Provide the [X, Y] coordinate of the cell's center where the given text is located.  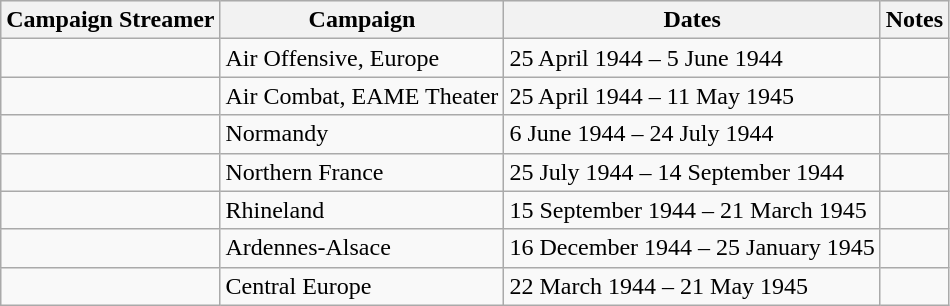
25 July 1944 – 14 September 1944 [692, 172]
Dates [692, 20]
Central Europe [362, 286]
Notes [914, 20]
Ardennes-Alsace [362, 248]
25 April 1944 – 5 June 1944 [692, 58]
Northern France [362, 172]
Air Offensive, Europe [362, 58]
22 March 1944 – 21 May 1945 [692, 286]
25 April 1944 – 11 May 1945 [692, 96]
16 December 1944 – 25 January 1945 [692, 248]
15 September 1944 – 21 March 1945 [692, 210]
Campaign [362, 20]
6 June 1944 – 24 July 1944 [692, 134]
Normandy [362, 134]
Air Combat, EAME Theater [362, 96]
Rhineland [362, 210]
Campaign Streamer [110, 20]
